Determine the (X, Y) coordinate at the center of the cell enclosing the given text.  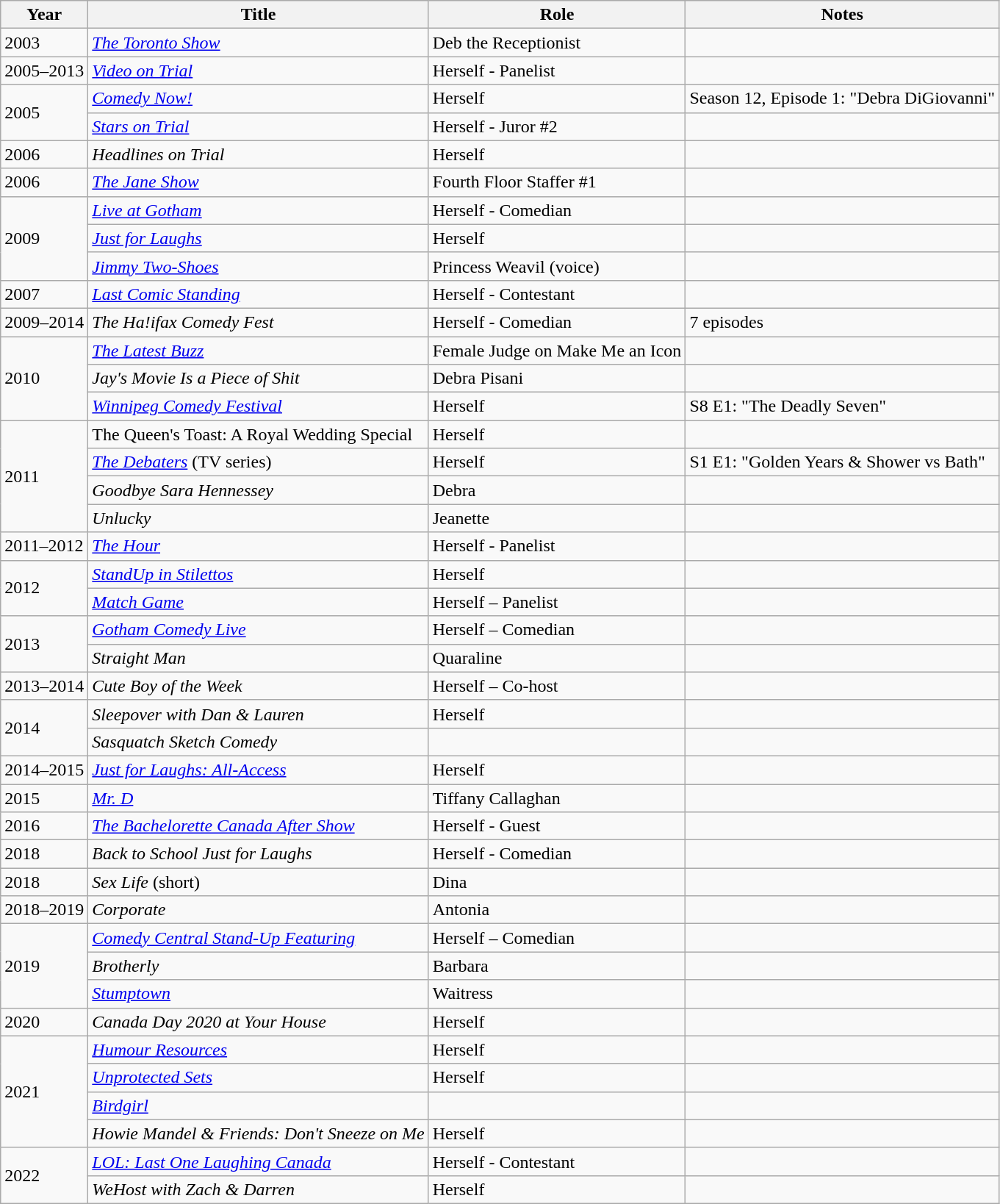
The Ha!ifax Comedy Fest (259, 322)
Female Judge on Make Me an Icon (557, 351)
2013–2014 (44, 686)
Comedy Central Stand-Up Featuring (259, 938)
2009–2014 (44, 322)
2011–2012 (44, 546)
Live at Gotham (259, 210)
Canada Day 2020 at Your House (259, 1022)
7 episodes (842, 322)
Herself - Juror #2 (557, 126)
WeHost with Zach & Darren (259, 1189)
Winnipeg Comedy Festival (259, 406)
Cute Boy of the Week (259, 686)
Antonia (557, 910)
2014 (44, 728)
2010 (44, 379)
Corporate (259, 910)
Stumptown (259, 994)
Herself – Panelist (557, 602)
Debra Pisani (557, 379)
Sasquatch Sketch Comedy (259, 742)
2021 (44, 1092)
2020 (44, 1022)
The Hour (259, 546)
Debra (557, 490)
Unlucky (259, 518)
Comedy Now! (259, 98)
Deb the Receptionist (557, 43)
Headlines on Trial (259, 154)
Title (259, 15)
The Toronto Show (259, 43)
2016 (44, 826)
Year (44, 15)
Fourth Floor Staffer #1 (557, 182)
Video on Trial (259, 71)
StandUp in Stilettos (259, 574)
Goodbye Sara Hennessey (259, 490)
Humour Resources (259, 1050)
Howie Mandel & Friends: Don't Sneeze on Me (259, 1133)
Princess Weavil (voice) (557, 266)
Brotherly (259, 966)
2022 (44, 1175)
Straight Man (259, 658)
2007 (44, 294)
Just for Laughs (259, 238)
Mr. D (259, 798)
2011 (44, 476)
S8 E1: "The Deadly Seven" (842, 406)
Match Game (259, 602)
2005 (44, 112)
2013 (44, 644)
Just for Laughs: All-Access (259, 770)
The Debaters (TV series) (259, 462)
Birdgirl (259, 1106)
Notes (842, 15)
The Bachelorette Canada After Show (259, 826)
Tiffany Callaghan (557, 798)
Barbara (557, 966)
LOL: Last One Laughing Canada (259, 1161)
S1 E1: "Golden Years & Shower vs Bath" (842, 462)
Unprotected Sets (259, 1078)
Jay's Movie Is a Piece of Shit (259, 379)
Sex Life (short) (259, 882)
Back to School Just for Laughs (259, 854)
2003 (44, 43)
The Latest Buzz (259, 351)
2018–2019 (44, 910)
Season 12, Episode 1: "Debra DiGiovanni" (842, 98)
The Queen's Toast: A Royal Wedding Special (259, 434)
2009 (44, 238)
Jeanette (557, 518)
The Jane Show (259, 182)
Sleepover with Dan & Lauren (259, 714)
Role (557, 15)
2019 (44, 966)
2015 (44, 798)
2005–2013 (44, 71)
Gotham Comedy Live (259, 630)
Herself – Co-host (557, 686)
Jimmy Two-Shoes (259, 266)
Last Comic Standing (259, 294)
Dina (557, 882)
Waitress (557, 994)
Herself - Guest (557, 826)
2014–2015 (44, 770)
2012 (44, 588)
Stars on Trial (259, 126)
Quaraline (557, 658)
